Return [x, y] of the center of cell containing provided text 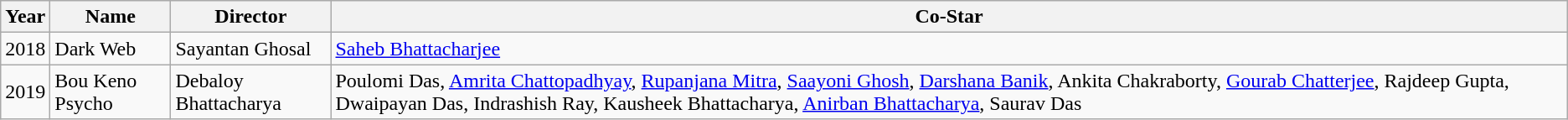
Debaloy Bhattacharya [251, 92]
Year [25, 17]
2018 [25, 49]
Co-Star [949, 17]
Sayantan Ghosal [251, 49]
Director [251, 17]
Dark Web [111, 49]
2019 [25, 92]
Saheb Bhattacharjee [949, 49]
Name [111, 17]
Bou Keno Psycho [111, 92]
